Provide the (X, Y) coordinate of the cell's center where the given text is located.  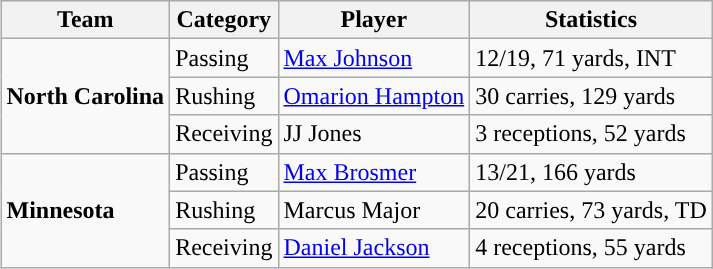
Statistics (592, 20)
Omarion Hampton (374, 96)
13/21, 166 yards (592, 172)
12/19, 71 yards, INT (592, 58)
3 receptions, 52 yards (592, 134)
Daniel Jackson (374, 248)
20 carries, 73 yards, TD (592, 210)
Category (224, 20)
30 carries, 129 yards (592, 96)
JJ Jones (374, 134)
Team (86, 20)
Max Brosmer (374, 172)
Marcus Major (374, 210)
4 receptions, 55 yards (592, 248)
Minnesota (86, 210)
North Carolina (86, 96)
Max Johnson (374, 58)
Player (374, 20)
